Provide the (X, Y) coordinate of the cell's center where the given text is located.  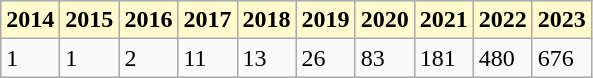
480 (502, 58)
181 (444, 58)
26 (326, 58)
2019 (326, 20)
2014 (30, 20)
2016 (148, 20)
2023 (562, 20)
2017 (208, 20)
11 (208, 58)
2020 (384, 20)
2015 (90, 20)
676 (562, 58)
83 (384, 58)
2021 (444, 20)
2018 (266, 20)
2022 (502, 20)
2 (148, 58)
13 (266, 58)
